Provide the (X, Y) coordinate of the cell's center where the given text is located.  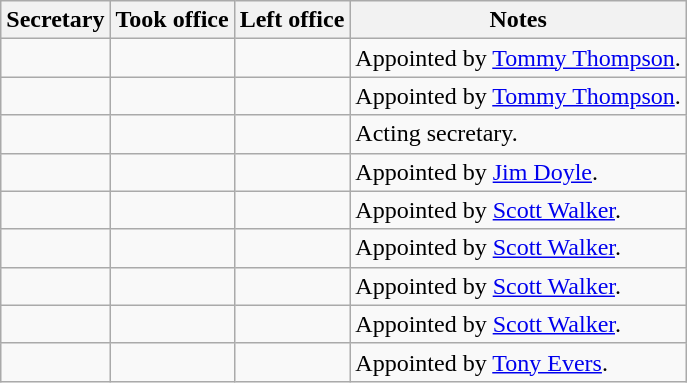
Acting secretary. (518, 134)
Secretary (56, 20)
Took office (172, 20)
Appointed by Tony Evers. (518, 362)
Notes (518, 20)
Appointed by Jim Doyle. (518, 172)
Left office (292, 20)
